Identify which cell holds the provided text, then report its (x, y) central coordinate. 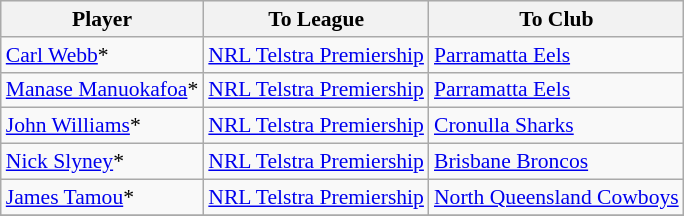
Manase Manuokafoa* (102, 90)
John Williams* (102, 126)
To League (316, 19)
James Tamou* (102, 197)
North Queensland Cowboys (556, 197)
Nick Slyney* (102, 162)
Brisbane Broncos (556, 162)
Player (102, 19)
Carl Webb* (102, 55)
Cronulla Sharks (556, 126)
To Club (556, 19)
